Return (X, Y) of the center of cell containing provided text 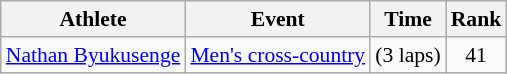
Rank (476, 19)
(3 laps) (408, 55)
Nathan Byukusenge (94, 55)
Men's cross-country (278, 55)
Time (408, 19)
Athlete (94, 19)
Event (278, 19)
41 (476, 55)
